Locate the cell with the specified text and output its [x, y] center coordinate. 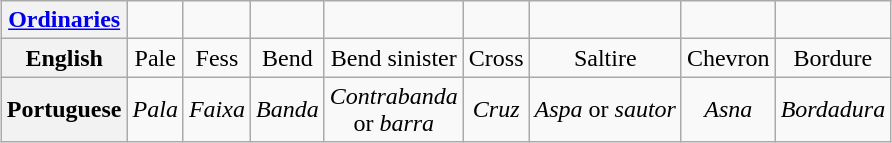
Asna [728, 110]
Portuguese [64, 110]
Bend [287, 58]
Bordadura [833, 110]
Banda [287, 110]
English [64, 58]
Pale [155, 58]
Cruz [496, 110]
Fess [216, 58]
Chevron [728, 58]
Aspa or sautor [605, 110]
Ordinaries [64, 20]
Bend sinister [394, 58]
Pala [155, 110]
Saltire [605, 58]
Contrabandaor barra [394, 110]
Bordure [833, 58]
Faixa [216, 110]
Cross [496, 58]
